Search for the cell housing the specified text and yield its [x, y] center coordinate. 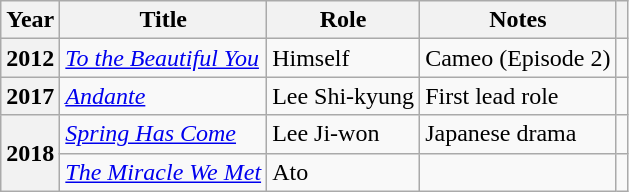
Spring Has Come [164, 134]
Title [164, 20]
Cameo (Episode 2) [518, 58]
2017 [30, 96]
Ato [344, 172]
Japanese drama [518, 134]
2012 [30, 58]
Role [344, 20]
The Miracle We Met [164, 172]
To the Beautiful You [164, 58]
2018 [30, 153]
Lee Shi-kyung [344, 96]
Himself [344, 58]
Lee Ji-won [344, 134]
First lead role [518, 96]
Year [30, 20]
Andante [164, 96]
Notes [518, 20]
